Pinpoint the cell where the given text exists, returning its (X, Y) midpoint coordinate. 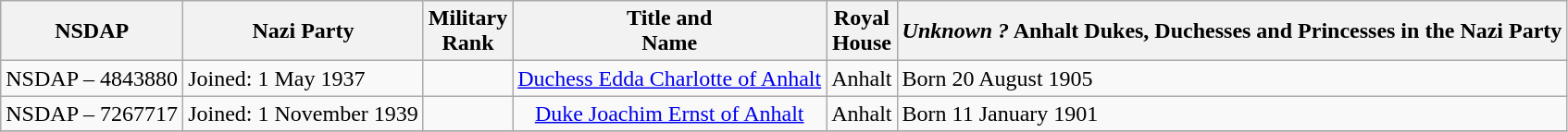
NSDAP – 4843880 (93, 78)
RoyalHouse (862, 31)
Born 11 January 1901 (1232, 114)
Unknown ? Anhalt Dukes, Duchesses and Princesses in the Nazi Party (1232, 31)
Joined: 1 November 1939 (304, 114)
Joined: 1 May 1937 (304, 78)
Duke Joachim Ernst of Anhalt (670, 114)
NSDAP – 7267717 (93, 114)
Duchess Edda Charlotte of Anhalt (670, 78)
Born 20 August 1905 (1232, 78)
MilitaryRank (467, 31)
NSDAP (93, 31)
Title andName (670, 31)
Nazi Party (304, 31)
